Pinpoint the cell where the given text exists, returning its (x, y) midpoint coordinate. 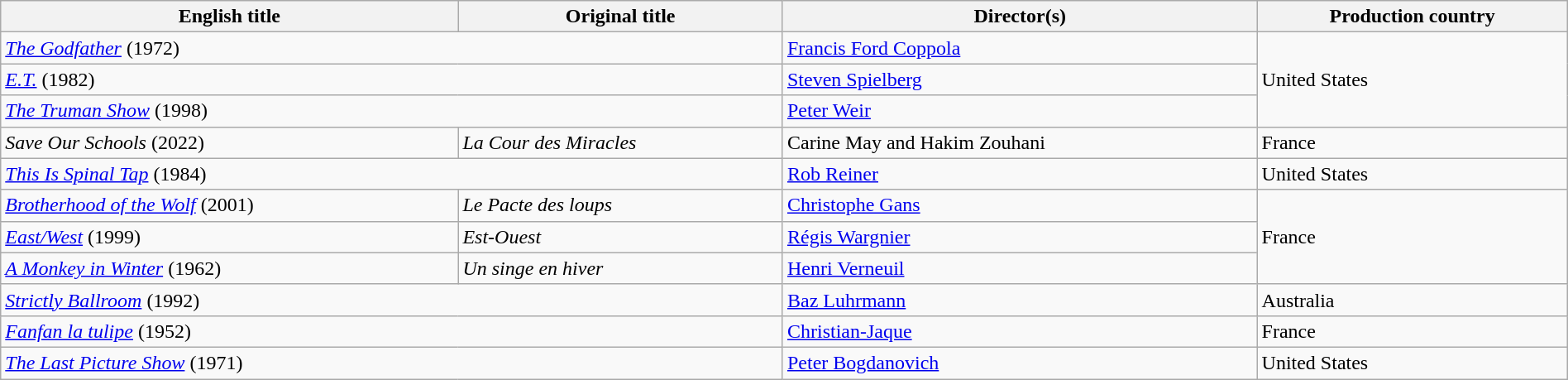
Régis Wargnier (1020, 237)
Rob Reiner (1020, 174)
Christian-Jaque (1020, 331)
The Godfather (1972) (392, 48)
The Last Picture Show (1971) (392, 363)
The Truman Show (1998) (392, 111)
Save Our Schools (2022) (230, 142)
Australia (1413, 300)
Un singe en hiver (620, 268)
This Is Spinal Tap (1984) (392, 174)
E.T. (1982) (392, 79)
Steven Spielberg (1020, 79)
Brotherhood of the Wolf (2001) (230, 205)
English title (230, 17)
Original title (620, 17)
La Cour des Miracles (620, 142)
Henri Verneuil (1020, 268)
Le Pacte des loups (620, 205)
Baz Luhrmann (1020, 300)
Strictly Ballroom (1992) (392, 300)
Carine May and Hakim Zouhani (1020, 142)
Fanfan la tulipe (1952) (392, 331)
Christophe Gans (1020, 205)
Peter Bogdanovich (1020, 363)
Peter Weir (1020, 111)
East/West (1999) (230, 237)
Francis Ford Coppola (1020, 48)
A Monkey in Winter (1962) (230, 268)
Director(s) (1020, 17)
Production country (1413, 17)
Est-Ouest (620, 237)
